Identify which cell holds the provided text, then report its [X, Y] central coordinate. 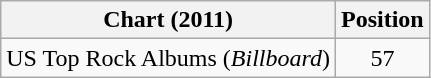
57 [383, 58]
Chart (2011) [168, 20]
US Top Rock Albums (Billboard) [168, 58]
Position [383, 20]
